Pinpoint the cell where the given text exists, returning its [X, Y] midpoint coordinate. 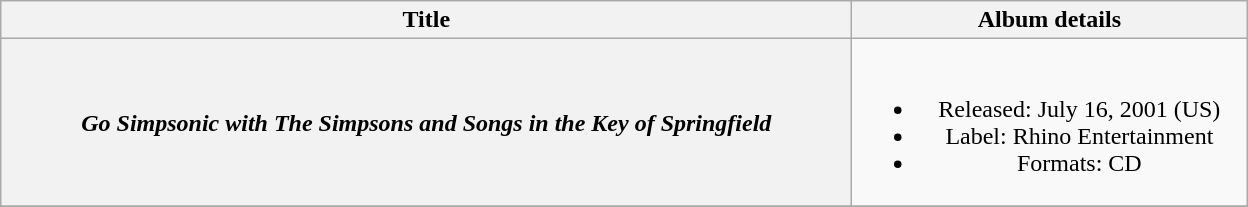
Released: July 16, 2001 (US)Label: Rhino EntertainmentFormats: CD [1050, 122]
Go Simpsonic with The Simpsons and Songs in the Key of Springfield [426, 122]
Album details [1050, 20]
Title [426, 20]
